Provide the [X, Y] coordinate of the cell's center where the given text is located.  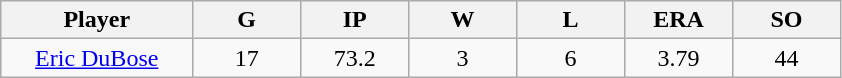
ERA [679, 20]
G [247, 20]
Player [97, 20]
Eric DuBose [97, 58]
17 [247, 58]
IP [355, 20]
73.2 [355, 58]
3.79 [679, 58]
SO [786, 20]
3 [463, 58]
6 [571, 58]
W [463, 20]
44 [786, 58]
L [571, 20]
